Identify which cell holds the provided text, then report its [X, Y] central coordinate. 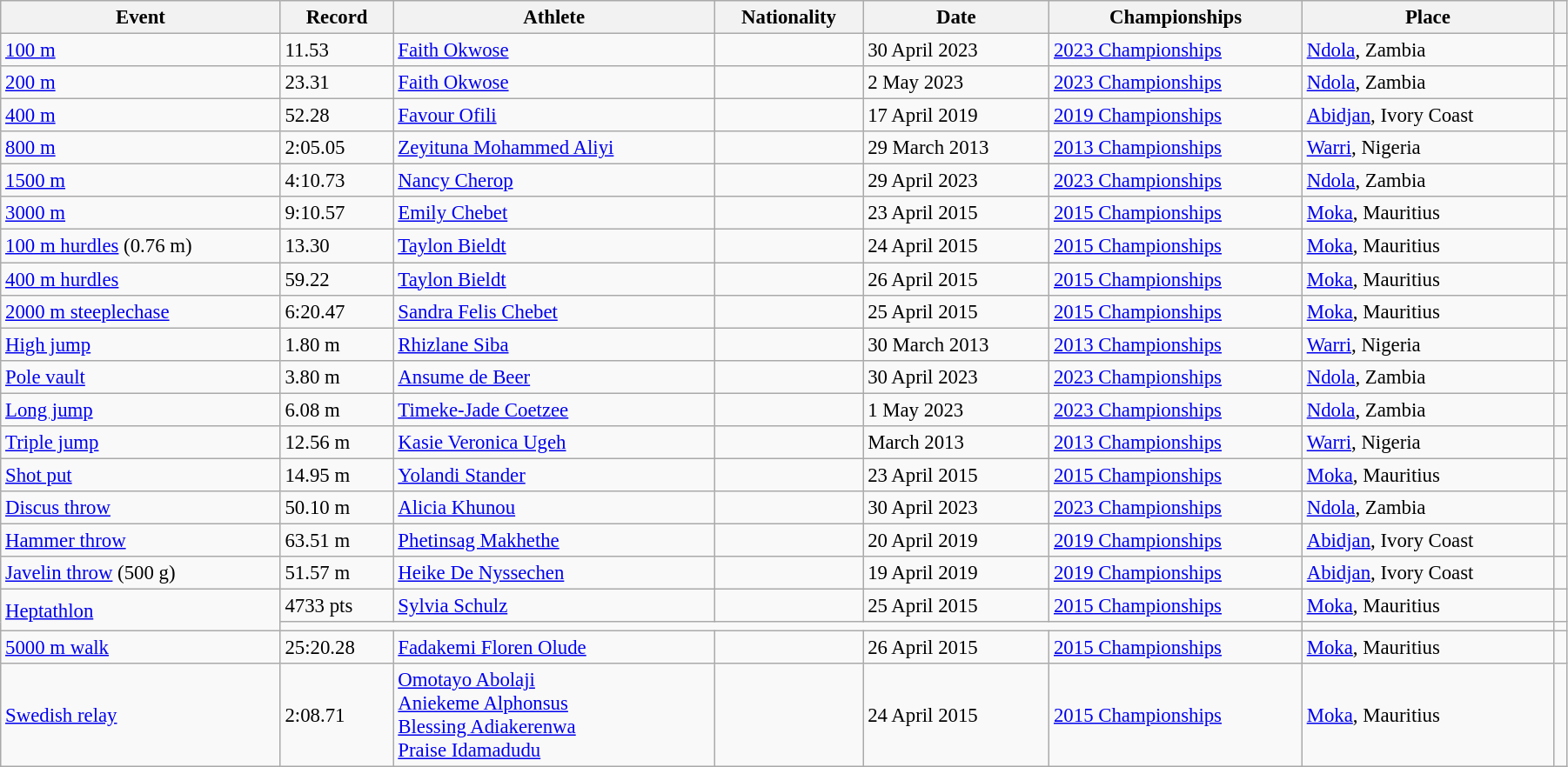
Phetinsag Makhethe [553, 540]
1.80 m [337, 344]
800 m [141, 148]
Emily Chebet [553, 213]
9:10.57 [337, 213]
51.57 m [337, 573]
29 April 2023 [956, 181]
12.56 m [337, 443]
Discus throw [141, 508]
6.08 m [337, 410]
Athlete [553, 17]
Favour Ofili [553, 116]
Rhizlane Siba [553, 344]
4:10.73 [337, 181]
Alicia Khunou [553, 508]
Event [141, 17]
Kasie Veronica Ugeh [553, 443]
30 March 2013 [956, 344]
2 May 2023 [956, 83]
3000 m [141, 213]
2:05.05 [337, 148]
Championships [1176, 17]
Timeke-Jade Coetzee [553, 410]
59.22 [337, 279]
Yolandi Stander [553, 475]
Ansume de Beer [553, 377]
29 March 2013 [956, 148]
100 m hurdles (0.76 m) [141, 246]
Heike De Nyssechen [553, 573]
50.10 m [337, 508]
Omotayo AbolajiAniekeme AlphonsusBlessing AdiakerenwaPraise Idamadudu [553, 715]
1500 m [141, 181]
Sylvia Schulz [553, 606]
Javelin throw (500 g) [141, 573]
Nancy Cherop [553, 181]
52.28 [337, 116]
Heptathlon [141, 610]
6:20.47 [337, 311]
23.31 [337, 83]
63.51 m [337, 540]
400 m hurdles [141, 279]
5000 m walk [141, 648]
11.53 [337, 50]
Zeyituna Mohammed Aliyi [553, 148]
Long jump [141, 410]
High jump [141, 344]
Shot put [141, 475]
Hammer throw [141, 540]
13.30 [337, 246]
Pole vault [141, 377]
19 April 2019 [956, 573]
1 May 2023 [956, 410]
Nationality [788, 17]
100 m [141, 50]
Fadakemi Floren Olude [553, 648]
Sandra Felis Chebet [553, 311]
Place [1427, 17]
2:08.71 [337, 715]
Record [337, 17]
March 2013 [956, 443]
3.80 m [337, 377]
17 April 2019 [956, 116]
Swedish relay [141, 715]
Triple jump [141, 443]
4733 pts [337, 606]
2000 m steeplechase [141, 311]
20 April 2019 [956, 540]
14.95 m [337, 475]
400 m [141, 116]
Date [956, 17]
200 m [141, 83]
25:20.28 [337, 648]
